From the cell containing the given text, extract its center point as [X, Y] coordinate. 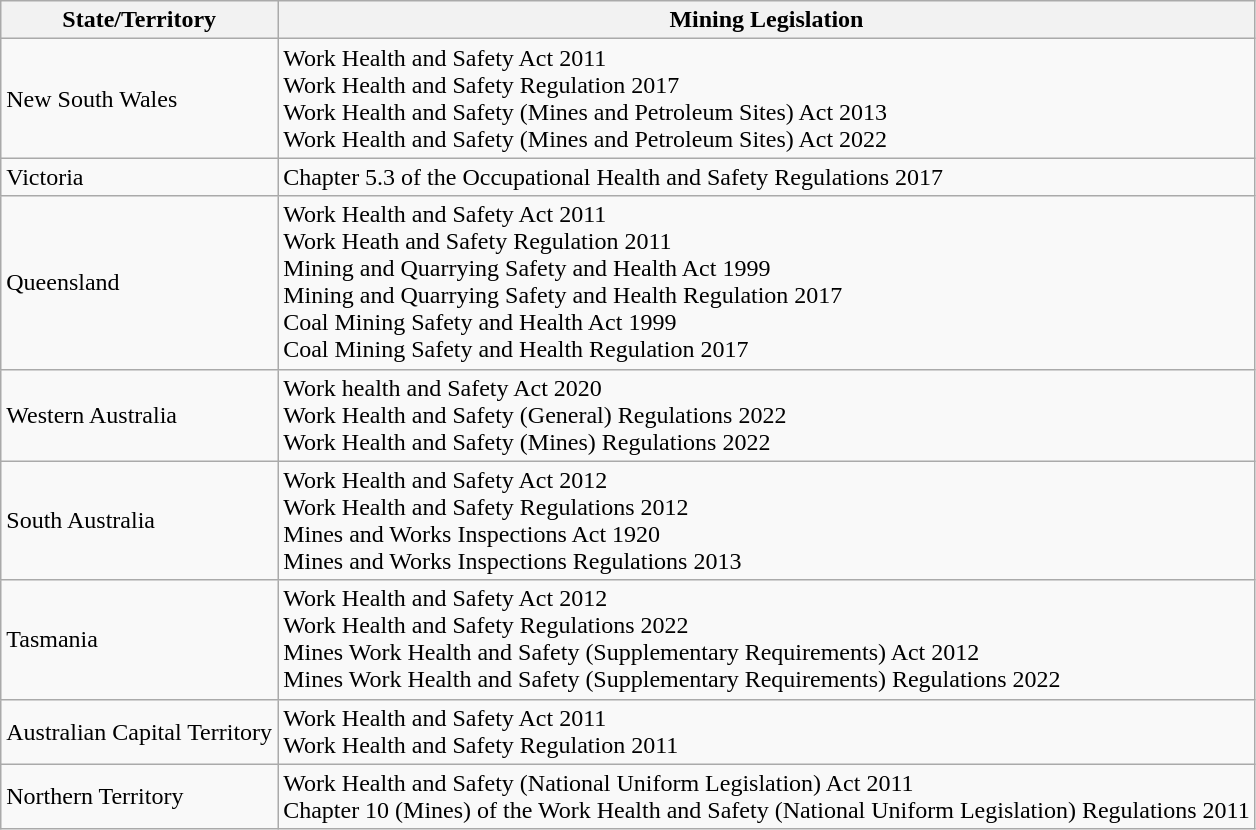
Victoria [140, 177]
Mining Legislation [767, 20]
Work Health and Safety Act 2011Work Health and Safety Regulation 2011 [767, 732]
Queensland [140, 282]
South Australia [140, 520]
New South Wales [140, 98]
Australian Capital Territory [140, 732]
Western Australia [140, 415]
Work health and Safety Act 2020Work Health and Safety (General) Regulations 2022Work Health and Safety (Mines) Regulations 2022 [767, 415]
Northern Territory [140, 796]
Chapter 5.3 of the Occupational Health and Safety Regulations 2017 [767, 177]
State/Territory [140, 20]
Tasmania [140, 640]
